Return the (X, Y) coordinate for the center point of the cell that contains the specified text.  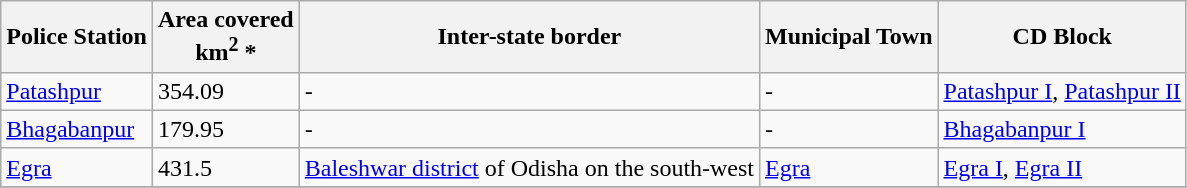
Bhagabanpur I (1062, 129)
Egra I, Egra II (1062, 167)
431.5 (226, 167)
Baleshwar district of Odisha on the south-west (529, 167)
CD Block (1062, 37)
354.09 (226, 91)
Area coveredkm2 * (226, 37)
179.95 (226, 129)
Bhagabanpur (77, 129)
Municipal Town (849, 37)
Patashpur I, Patashpur II (1062, 91)
Police Station (77, 37)
Inter-state border (529, 37)
Patashpur (77, 91)
